Detect which cell encompasses the target text, then output its (x, y) center coordinate. 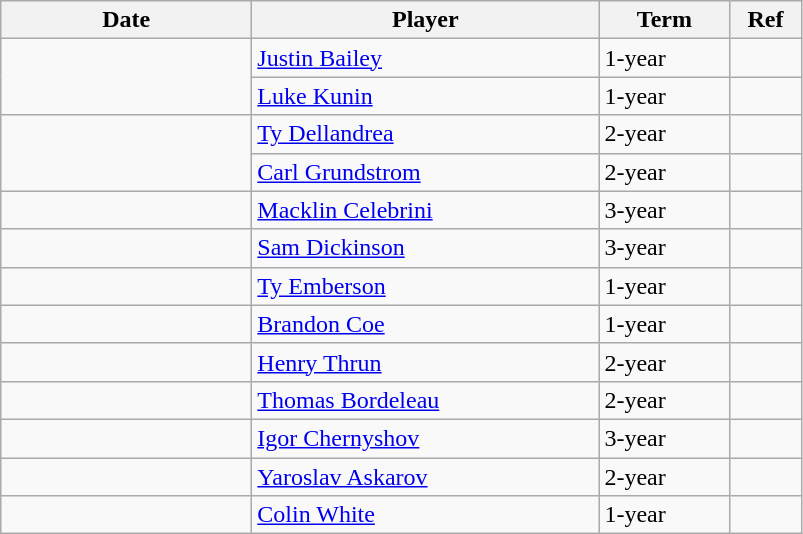
Macklin Celebrini (426, 210)
Sam Dickinson (426, 248)
Ref (766, 20)
Brandon Coe (426, 324)
Yaroslav Askarov (426, 477)
Henry Thrun (426, 362)
Igor Chernyshov (426, 438)
Justin Bailey (426, 58)
Ty Dellandrea (426, 134)
Date (126, 20)
Luke Kunin (426, 96)
Ty Emberson (426, 286)
Thomas Bordeleau (426, 400)
Colin White (426, 515)
Carl Grundstrom (426, 172)
Player (426, 20)
Term (664, 20)
